Capture the cell that displays the provided text and extract its [X, Y] central coordinate. 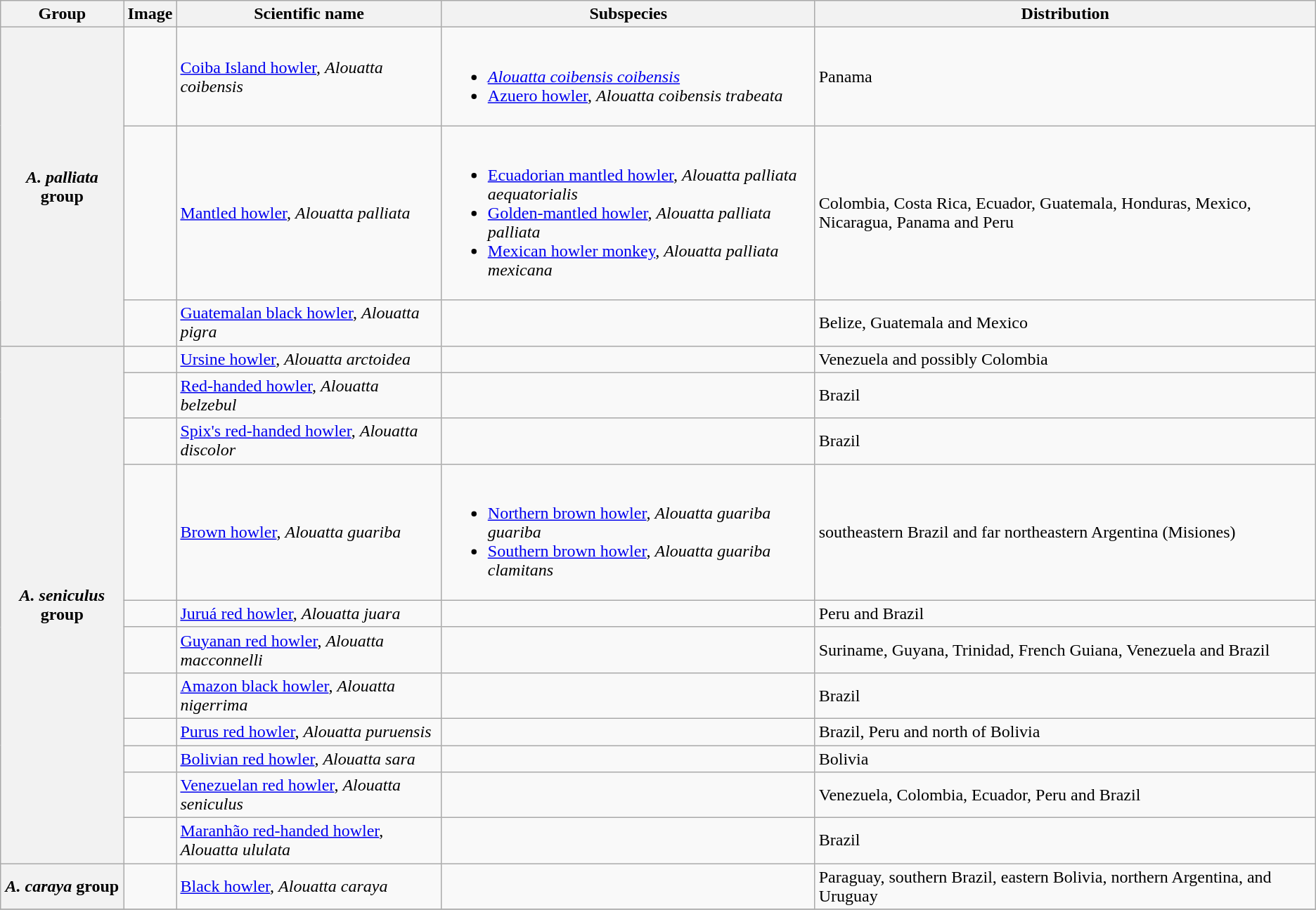
A. caraya group [62, 887]
Peru and Brazil [1065, 613]
Group [62, 14]
Brazil, Peru and north of Bolivia [1065, 732]
Bolivia [1065, 758]
Colombia, Costa Rica, Ecuador, Guatemala, Honduras, Mexico, Nicaragua, Panama and Peru [1065, 213]
Mantled howler, Alouatta palliata [309, 213]
Panama [1065, 77]
Subspecies [628, 14]
Black howler, Alouatta caraya [309, 887]
Purus red howler, Alouatta puruensis [309, 732]
Maranhão red-handed howler, Alouatta ululata [309, 840]
Venezuela and possibly Colombia [1065, 359]
Amazon black howler, Alouatta nigerrima [309, 696]
Venezuelan red howler, Alouatta seniculus [309, 795]
Venezuela, Colombia, Ecuador, Peru and Brazil [1065, 795]
Image [150, 14]
Red-handed howler, Alouatta belzebul [309, 395]
Brown howler, Alouatta guariba [309, 532]
Belize, Guatemala and Mexico [1065, 323]
Alouatta coibensis coibensisAzuero howler, Alouatta coibensis trabeata [628, 77]
Guyanan red howler, Alouatta macconnelli [309, 649]
Bolivian red howler, Alouatta sara [309, 758]
Northern brown howler, Alouatta guariba guaribaSouthern brown howler, Alouatta guariba clamitans [628, 532]
Suriname, Guyana, Trinidad, French Guiana, Venezuela and Brazil [1065, 649]
Guatemalan black howler, Alouatta pigra [309, 323]
Scientific name [309, 14]
A. seniculus group [62, 604]
Paraguay, southern Brazil, eastern Bolivia, northern Argentina, and Uruguay [1065, 887]
southeastern Brazil and far northeastern Argentina (Misiones) [1065, 532]
Juruá red howler, Alouatta juara [309, 613]
Coiba Island howler, Alouatta coibensis [309, 77]
Ursine howler, Alouatta arctoidea [309, 359]
A. palliata group [62, 187]
Distribution [1065, 14]
Spix's red-handed howler, Alouatta discolor [309, 441]
